For the text-containing cell, return its midpoint in (x, y) coordinate format. 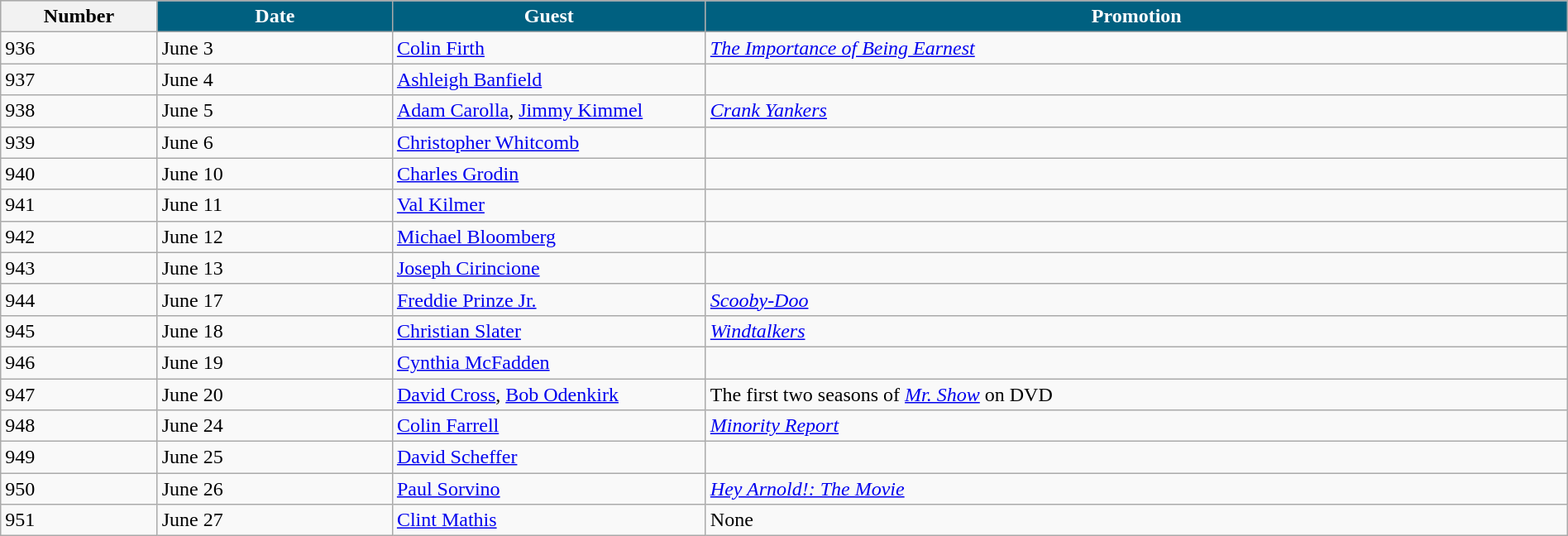
Joseph Cirincione (549, 268)
June 10 (275, 174)
June 5 (275, 111)
Freddie Prinze Jr. (549, 299)
Number (79, 17)
Minority Report (1136, 426)
June 24 (275, 426)
June 3 (275, 48)
Windtalkers (1136, 331)
946 (79, 362)
June 17 (275, 299)
Paul Sorvino (549, 489)
949 (79, 457)
June 18 (275, 331)
951 (79, 520)
Adam Carolla, Jimmy Kimmel (549, 111)
943 (79, 268)
Val Kilmer (549, 205)
Cynthia McFadden (549, 362)
June 12 (275, 237)
The first two seasons of Mr. Show on DVD (1136, 395)
Hey Arnold!: The Movie (1136, 489)
Date (275, 17)
940 (79, 174)
June 19 (275, 362)
Michael Bloomberg (549, 237)
David Cross, Bob Odenkirk (549, 395)
Colin Firth (549, 48)
942 (79, 237)
June 13 (275, 268)
Crank Yankers (1136, 111)
June 26 (275, 489)
936 (79, 48)
Colin Farrell (549, 426)
947 (79, 395)
June 25 (275, 457)
Christopher Whitcomb (549, 142)
950 (79, 489)
David Scheffer (549, 457)
Clint Mathis (549, 520)
Ashleigh Banfield (549, 79)
Charles Grodin (549, 174)
None (1136, 520)
June 11 (275, 205)
939 (79, 142)
June 20 (275, 395)
938 (79, 111)
Guest (549, 17)
Scooby-Doo (1136, 299)
944 (79, 299)
937 (79, 79)
Christian Slater (549, 331)
June 6 (275, 142)
941 (79, 205)
The Importance of Being Earnest (1136, 48)
June 27 (275, 520)
945 (79, 331)
Promotion (1136, 17)
June 4 (275, 79)
948 (79, 426)
